Pinpoint the cell where the given text exists, returning its [x, y] midpoint coordinate. 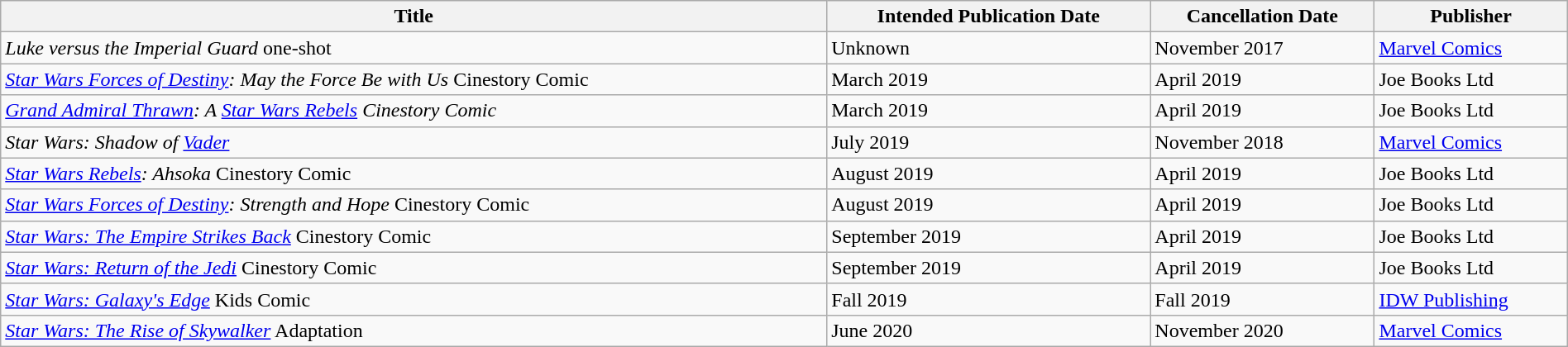
Star Wars: Galaxy's Edge Kids Comic [414, 299]
November 2020 [1262, 330]
Star Wars: The Empire Strikes Back Cinestory Comic [414, 236]
Unknown [989, 48]
Title [414, 17]
Cancellation Date [1262, 17]
Grand Admiral Thrawn: A Star Wars Rebels Cinestory Comic [414, 111]
Luke versus the Imperial Guard one-shot [414, 48]
Publisher [1470, 17]
Star Wars: Shadow of Vader [414, 142]
November 2018 [1262, 142]
Star Wars: The Rise of Skywalker Adaptation [414, 330]
Intended Publication Date [989, 17]
November 2017 [1262, 48]
July 2019 [989, 142]
Star Wars Forces of Destiny: Strength and Hope Cinestory Comic [414, 205]
Star Wars Rebels: Ahsoka Cinestory Comic [414, 173]
IDW Publishing [1470, 299]
Star Wars: Return of the Jedi Cinestory Comic [414, 268]
June 2020 [989, 330]
Star Wars Forces of Destiny: May the Force Be with Us Cinestory Comic [414, 79]
